Scan for the cell matching the given text and deliver its (x, y) coordinate at center. 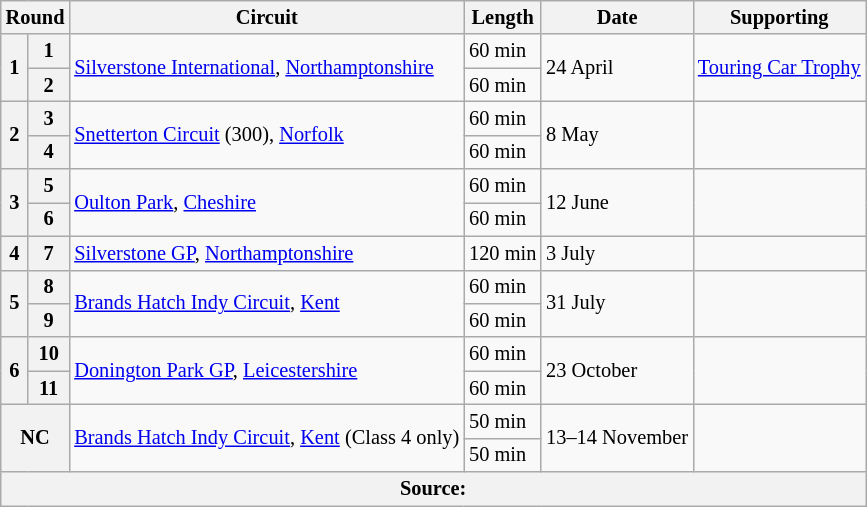
Date (617, 17)
120 min (502, 253)
8 May (617, 134)
Circuit (266, 17)
Brands Hatch Indy Circuit, Kent (Class 4 only) (266, 438)
13–14 November (617, 438)
9 (48, 320)
7 (48, 253)
23 October (617, 370)
12 June (617, 202)
Silverstone GP, Northamptonshire (266, 253)
24 April (617, 68)
Donington Park GP, Leicestershire (266, 370)
31 July (617, 304)
Silverstone International, Northamptonshire (266, 68)
Round (36, 17)
Oulton Park, Cheshire (266, 202)
3 July (617, 253)
Supporting (780, 17)
NC (36, 438)
Touring Car Trophy (780, 68)
8 (48, 287)
Source: (434, 489)
11 (48, 388)
Snetterton Circuit (300), Norfolk (266, 134)
Length (502, 17)
Brands Hatch Indy Circuit, Kent (266, 304)
10 (48, 354)
